Pinpoint the cell where the given text exists, returning its (x, y) midpoint coordinate. 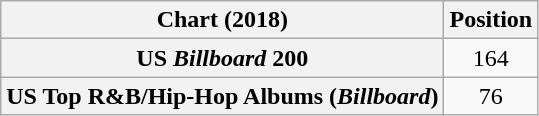
Position (491, 20)
US Billboard 200 (222, 58)
164 (491, 58)
US Top R&B/Hip-Hop Albums (Billboard) (222, 96)
76 (491, 96)
Chart (2018) (222, 20)
